Provide the [x, y] coordinate of the cell's center where the given text is located.  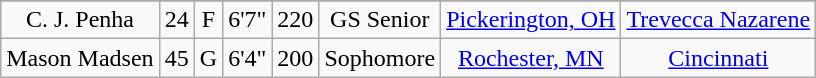
200 [296, 58]
6'4" [248, 58]
Cincinnati [718, 58]
24 [176, 20]
220 [296, 20]
F [208, 20]
Pickerington, OH [531, 20]
45 [176, 58]
GS Senior [380, 20]
Mason Madsen [80, 58]
Sophomore [380, 58]
G [208, 58]
6'7" [248, 20]
Rochester, MN [531, 58]
Trevecca Nazarene [718, 20]
C. J. Penha [80, 20]
